Extract the [X, Y] coordinate from the center of the cell holding the provided text.  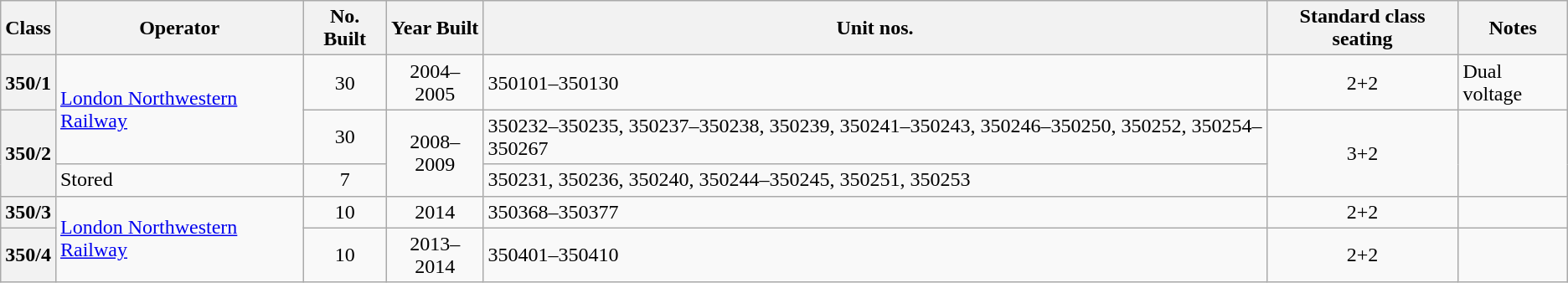
2013–2014 [436, 255]
Standard class seating [1362, 28]
2008–2009 [436, 152]
3+2 [1362, 152]
2014 [436, 212]
Operator [179, 28]
Class [28, 28]
350/2 [28, 152]
2004–2005 [436, 82]
Stored [179, 180]
7 [345, 180]
350401–350410 [874, 255]
350/4 [28, 255]
No. Built [345, 28]
Notes [1513, 28]
350/3 [28, 212]
350231, 350236, 350240, 350244–350245, 350251, 350253 [874, 180]
350101–350130 [874, 82]
350232–350235, 350237–350238, 350239, 350241–350243, 350246–350250, 350252, 350254–350267 [874, 137]
350368–350377 [874, 212]
350/1 [28, 82]
Unit nos. [874, 28]
Year Built [436, 28]
Dual voltage [1513, 82]
